Determine the (X, Y) coordinate at the center of the cell enclosing the given text.  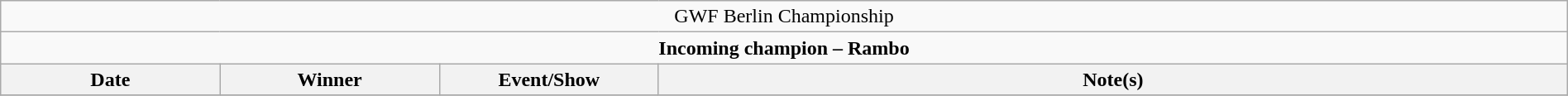
Winner (329, 79)
Note(s) (1113, 79)
Date (111, 79)
Incoming champion – Rambo (784, 48)
Event/Show (549, 79)
GWF Berlin Championship (784, 17)
